Scan for the cell matching the given text and deliver its (X, Y) coordinate at center. 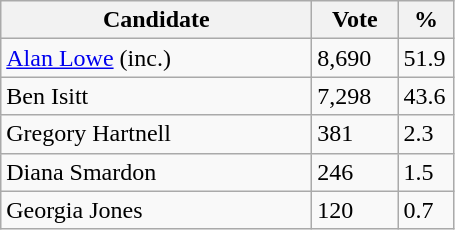
381 (355, 134)
51.9 (426, 58)
Alan Lowe (inc.) (156, 58)
0.7 (426, 210)
1.5 (426, 172)
Candidate (156, 20)
Ben Isitt (156, 96)
Diana Smardon (156, 172)
Gregory Hartnell (156, 134)
% (426, 20)
2.3 (426, 134)
43.6 (426, 96)
Vote (355, 20)
8,690 (355, 58)
246 (355, 172)
120 (355, 210)
Georgia Jones (156, 210)
7,298 (355, 96)
